From the cell containing the given text, extract its center point as [X, Y] coordinate. 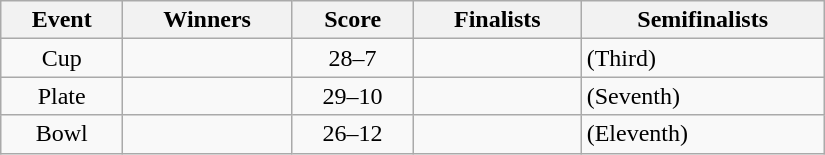
Event [62, 20]
Bowl [62, 134]
26–12 [353, 134]
(Seventh) [702, 96]
Score [353, 20]
(Eleventh) [702, 134]
29–10 [353, 96]
(Third) [702, 58]
Plate [62, 96]
28–7 [353, 58]
Finalists [498, 20]
Cup [62, 58]
Winners [208, 20]
Semifinalists [702, 20]
